Identify which cell holds the provided text, then report its (X, Y) central coordinate. 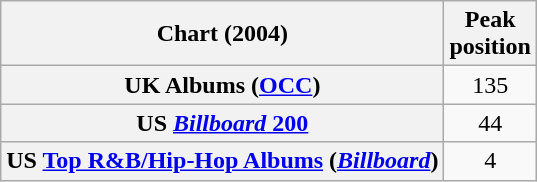
US Top R&B/Hip-Hop Albums (Billboard) (222, 161)
4 (490, 161)
135 (490, 85)
44 (490, 123)
US Billboard 200 (222, 123)
Peakposition (490, 34)
UK Albums (OCC) (222, 85)
Chart (2004) (222, 34)
